Identify which cell holds the provided text, then report its [x, y] central coordinate. 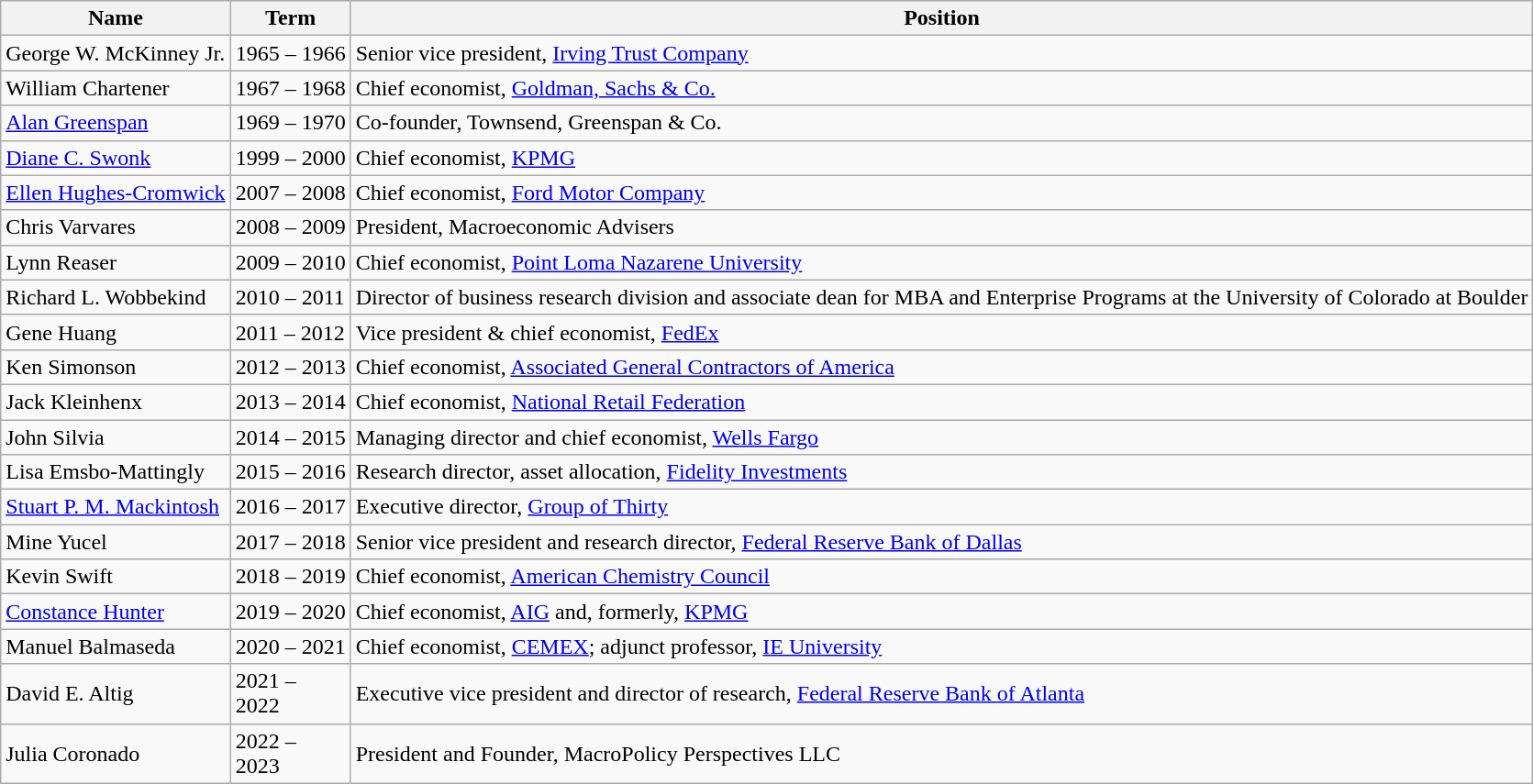
Chief economist, Associated General Contractors of America [941, 367]
Lynn Reaser [116, 262]
Chief economist, Point Loma Nazarene University [941, 262]
Ellen Hughes-Cromwick [116, 193]
Chief economist, CEMEX; adjunct professor, IE University [941, 646]
1967 – 1968 [290, 88]
Ken Simonson [116, 367]
Vice president & chief economist, FedEx [941, 332]
Chief economist, Ford Motor Company [941, 193]
Chief economist, KPMG [941, 158]
2016 – 2017 [290, 507]
David E. Altig [116, 693]
Position [941, 18]
Term [290, 18]
2021 –2022 [290, 693]
Senior vice president and research director, Federal Reserve Bank of Dallas [941, 542]
Chief economist, AIG and, formerly, KPMG [941, 612]
2007 – 2008 [290, 193]
Richard L. Wobbekind [116, 297]
Co-founder, Townsend, Greenspan & Co. [941, 123]
1965 – 1966 [290, 53]
2014 – 2015 [290, 437]
2008 – 2009 [290, 227]
1999 – 2000 [290, 158]
Chief economist, American Chemistry Council [941, 577]
Julia Coronado [116, 754]
Chief economist, National Retail Federation [941, 402]
John Silvia [116, 437]
William Chartener [116, 88]
Kevin Swift [116, 577]
1969 – 1970 [290, 123]
Name [116, 18]
President, Macroeconomic Advisers [941, 227]
Chris Varvares [116, 227]
Alan Greenspan [116, 123]
Executive vice president and director of research, Federal Reserve Bank of Atlanta [941, 693]
Chief economist, Goldman, Sachs & Co. [941, 88]
2019 – 2020 [290, 612]
George W. McKinney Jr. [116, 53]
2022 –2023 [290, 754]
Senior vice president, Irving Trust Company [941, 53]
2010 – 2011 [290, 297]
2018 – 2019 [290, 577]
2009 – 2010 [290, 262]
2013 – 2014 [290, 402]
Managing director and chief economist, Wells Fargo [941, 437]
Jack Kleinhenx [116, 402]
Executive director, Group of Thirty [941, 507]
2011 – 2012 [290, 332]
2012 – 2013 [290, 367]
2015 – 2016 [290, 472]
Lisa Emsbo-Mattingly [116, 472]
Director of business research division and associate dean for MBA and Enterprise Programs at the University of Colorado at Boulder [941, 297]
Mine Yucel [116, 542]
Stuart P. M. Mackintosh [116, 507]
President and Founder, MacroPolicy Perspectives LLC [941, 754]
Constance Hunter [116, 612]
Gene Huang [116, 332]
2020 – 2021 [290, 646]
2017 – 2018 [290, 542]
Diane C. Swonk [116, 158]
Research director, asset allocation, Fidelity Investments [941, 472]
Manuel Balmaseda [116, 646]
